Pinpoint the cell where the given text exists, returning its (x, y) midpoint coordinate. 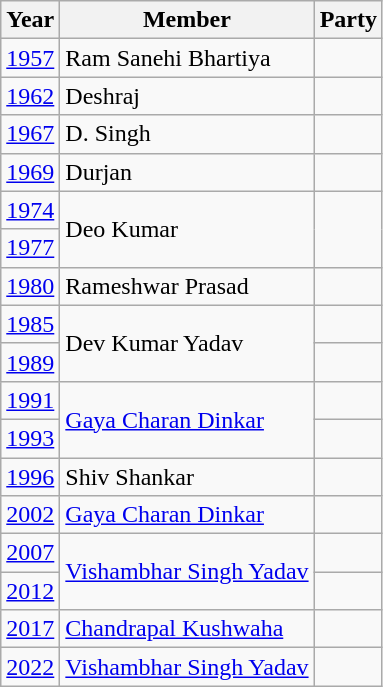
2007 (30, 553)
1991 (30, 400)
Dev Kumar Yadav (187, 343)
Member (187, 20)
Year (30, 20)
1985 (30, 324)
1977 (30, 248)
1974 (30, 210)
2002 (30, 515)
D. Singh (187, 134)
Shiv Shankar (187, 477)
Chandrapal Kushwaha (187, 629)
Party (348, 20)
1993 (30, 438)
1957 (30, 58)
1962 (30, 96)
1989 (30, 362)
1996 (30, 477)
2022 (30, 667)
1969 (30, 172)
Durjan (187, 172)
Rameshwar Prasad (187, 286)
1980 (30, 286)
Ram Sanehi Bhartiya (187, 58)
2012 (30, 591)
2017 (30, 629)
Deo Kumar (187, 229)
Deshraj (187, 96)
1967 (30, 134)
